Find where the given text appears and provide that cell's center as (X, Y) coordinate. 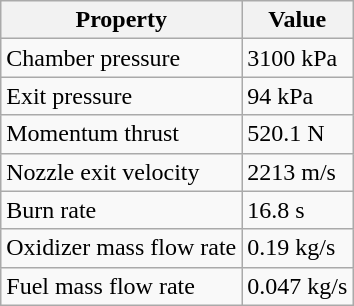
Oxidizer mass flow rate (122, 248)
Fuel mass flow rate (122, 286)
Burn rate (122, 210)
Value (298, 20)
3100 kPa (298, 58)
94 kPa (298, 96)
Property (122, 20)
0.19 kg/s (298, 248)
Exit pressure (122, 96)
0.047 kg/s (298, 286)
2213 m/s (298, 172)
520.1 N (298, 134)
Nozzle exit velocity (122, 172)
16.8 s (298, 210)
Chamber pressure (122, 58)
Momentum thrust (122, 134)
